Identify which cell holds the provided text, then report its (x, y) central coordinate. 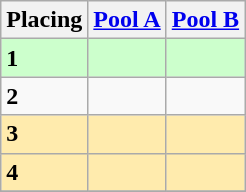
2 (44, 96)
Placing (44, 20)
4 (44, 172)
Pool B (205, 20)
Pool A (127, 20)
1 (44, 58)
3 (44, 134)
